Detect which cell encompasses the target text, then output its [x, y] center coordinate. 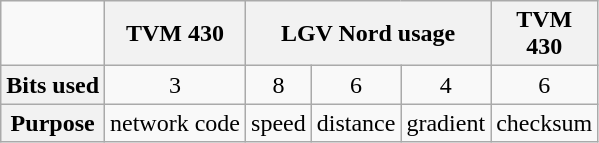
network code [176, 123]
LGV Nord usage [368, 34]
4 [446, 85]
gradient [446, 123]
speed [279, 123]
8 [279, 85]
Purpose [53, 123]
checksum [544, 123]
distance [356, 123]
Bits used [53, 85]
3 [176, 85]
